From the cell containing the given text, extract its center point as (X, Y) coordinate. 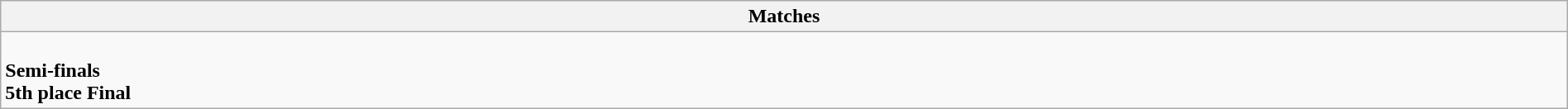
Semi-finals 5th place Final (784, 70)
Matches (784, 17)
